Determine the (X, Y) coordinate at the center of the cell enclosing the given text.  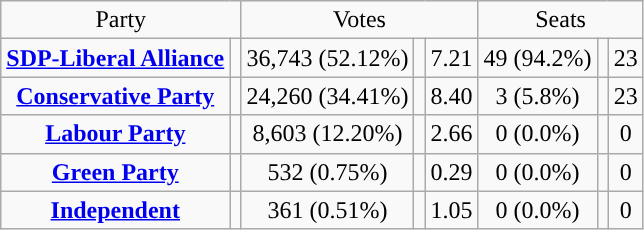
0.29 (452, 172)
8,603 (12.20%) (328, 134)
2.66 (452, 134)
Party (121, 20)
Independent (116, 210)
Green Party (116, 172)
1.05 (452, 210)
3 (5.8%) (538, 96)
8.40 (452, 96)
SDP-Liberal Alliance (116, 58)
361 (0.51%) (328, 210)
Votes (360, 20)
532 (0.75%) (328, 172)
24,260 (34.41%) (328, 96)
Labour Party (116, 134)
36,743 (52.12%) (328, 58)
7.21 (452, 58)
49 (94.2%) (538, 58)
Conservative Party (116, 96)
Seats (560, 20)
